Detect which cell encompasses the target text, then output its (X, Y) center coordinate. 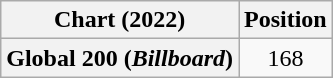
Position (285, 20)
168 (285, 58)
Global 200 (Billboard) (120, 58)
Chart (2022) (120, 20)
